Detect which cell encompasses the target text, then output its [x, y] center coordinate. 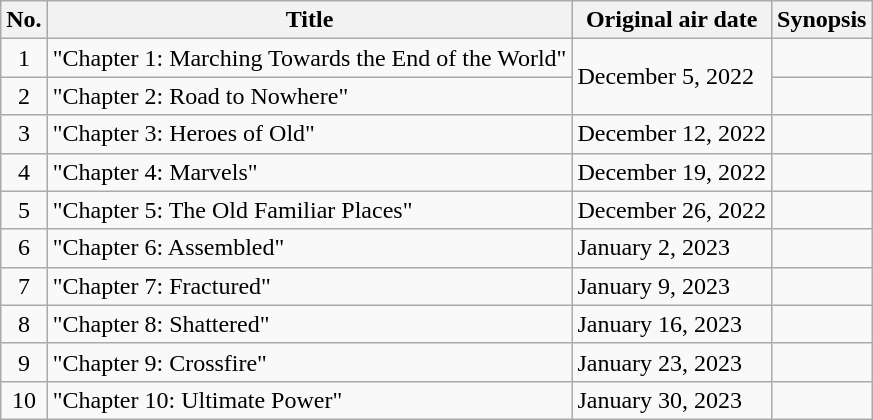
"Chapter 4: Marvels" [310, 172]
2 [24, 96]
January 23, 2023 [672, 362]
7 [24, 286]
3 [24, 134]
8 [24, 324]
"Chapter 1: Marching Towards the End of the World" [310, 58]
1 [24, 58]
"Chapter 2: Road to Nowhere" [310, 96]
January 2, 2023 [672, 248]
"Chapter 3: Heroes of Old" [310, 134]
6 [24, 248]
5 [24, 210]
4 [24, 172]
"Chapter 8: Shattered" [310, 324]
December 26, 2022 [672, 210]
9 [24, 362]
December 19, 2022 [672, 172]
December 12, 2022 [672, 134]
January 30, 2023 [672, 400]
"Chapter 6: Assembled" [310, 248]
"Chapter 5: The Old Familiar Places" [310, 210]
No. [24, 20]
December 5, 2022 [672, 77]
Original air date [672, 20]
"Chapter 10: Ultimate Power" [310, 400]
Synopsis [822, 20]
January 16, 2023 [672, 324]
"Chapter 7: Fractured" [310, 286]
10 [24, 400]
Title [310, 20]
"Chapter 9: Crossfire" [310, 362]
January 9, 2023 [672, 286]
